Pinpoint the cell where the given text exists, returning its [x, y] midpoint coordinate. 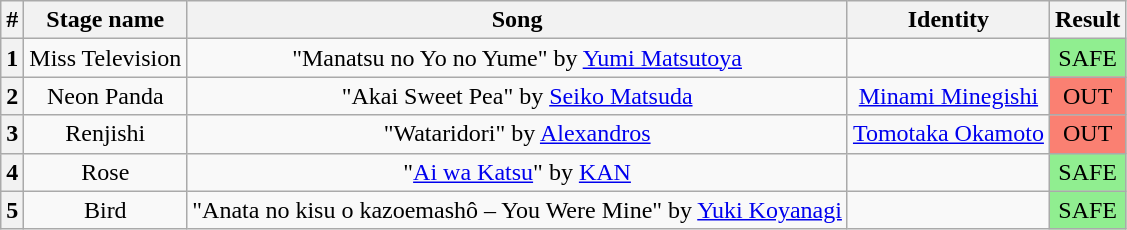
Result [1087, 20]
Bird [106, 210]
Miss Television [106, 58]
2 [12, 96]
# [12, 20]
Rose [106, 172]
Stage name [106, 20]
"Anata no kisu o kazoemashô – You Were Mine" by Yuki Koyanagi [518, 210]
4 [12, 172]
Song [518, 20]
5 [12, 210]
"Wataridori" by Alexandros [518, 134]
"Ai wa Katsu" by KAN [518, 172]
Tomotaka Okamoto [948, 134]
Minami Minegishi [948, 96]
"Manatsu no Yo no Yume" by Yumi Matsutoya [518, 58]
Identity [948, 20]
1 [12, 58]
Renjishi [106, 134]
Neon Panda [106, 96]
"Akai Sweet Pea" by Seiko Matsuda [518, 96]
3 [12, 134]
